Detect which cell encompasses the target text, then output its [X, Y] center coordinate. 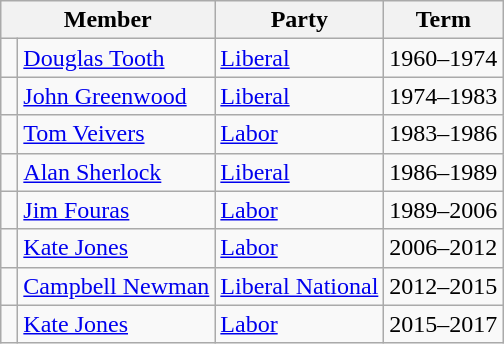
1986–1989 [444, 172]
1974–1983 [444, 96]
Party [300, 20]
1989–2006 [444, 210]
Tom Veivers [116, 134]
Campbell Newman [116, 286]
1960–1974 [444, 58]
Douglas Tooth [116, 58]
Jim Fouras [116, 210]
Member [108, 20]
Term [444, 20]
2015–2017 [444, 324]
Alan Sherlock [116, 172]
John Greenwood [116, 96]
2006–2012 [444, 248]
2012–2015 [444, 286]
1983–1986 [444, 134]
Liberal National [300, 286]
